From the cell containing the given text, extract its center point as (X, Y) coordinate. 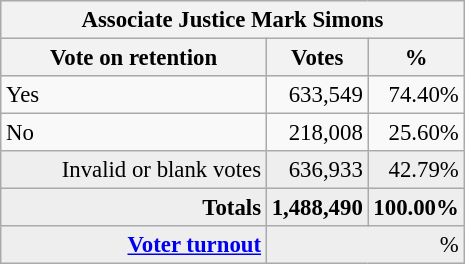
Votes (317, 58)
No (134, 133)
633,549 (317, 95)
Invalid or blank votes (134, 170)
1,488,490 (317, 208)
Associate Justice Mark Simons (232, 20)
100.00% (416, 208)
Vote on retention (134, 58)
25.60% (416, 133)
636,933 (317, 170)
42.79% (416, 170)
218,008 (317, 133)
Voter turnout (134, 245)
Yes (134, 95)
74.40% (416, 95)
Totals (134, 208)
